Pinpoint the cell where the given text exists, returning its [X, Y] midpoint coordinate. 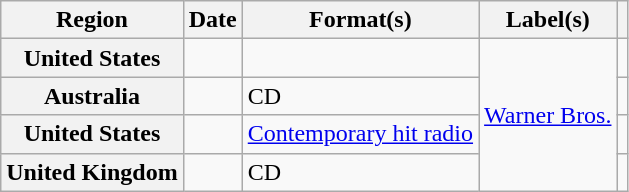
Region [92, 20]
Australia [92, 96]
Format(s) [360, 20]
United Kingdom [92, 172]
Label(s) [548, 20]
Contemporary hit radio [360, 134]
Warner Bros. [548, 115]
Date [212, 20]
